Return [X, Y] of the center of cell containing provided text 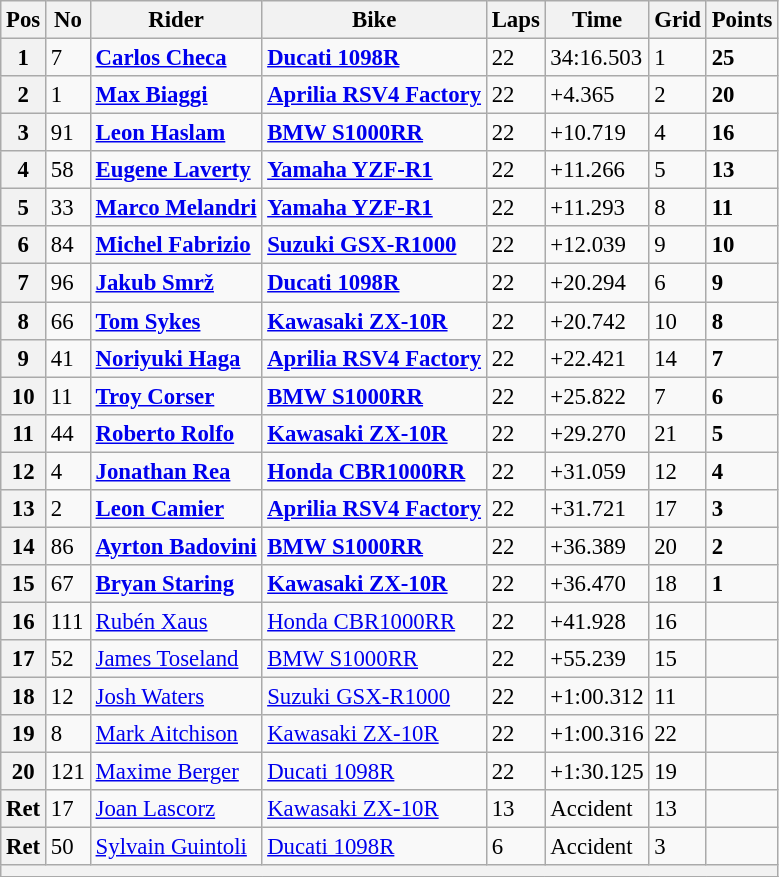
Noriyuki Haga [176, 358]
James Toseland [176, 659]
+22.421 [597, 358]
Time [597, 20]
67 [68, 584]
Bike [374, 20]
50 [68, 847]
Laps [516, 20]
25 [742, 58]
+31.059 [597, 471]
Carlos Checa [176, 58]
+55.239 [597, 659]
+41.928 [597, 621]
Bryan Staring [176, 584]
52 [68, 659]
84 [68, 245]
+11.266 [597, 170]
41 [68, 358]
Jonathan Rea [176, 471]
86 [68, 546]
+29.270 [597, 433]
+11.293 [597, 208]
Roberto Rolfo [176, 433]
34:16.503 [597, 58]
21 [678, 433]
Maxime Berger [176, 772]
Marco Melandri [176, 208]
No [68, 20]
33 [68, 208]
58 [68, 170]
Joan Lascorz [176, 809]
Josh Waters [176, 697]
+25.822 [597, 396]
Rubén Xaus [176, 621]
Rider [176, 20]
+1:00.316 [597, 734]
Michel Fabrizio [176, 245]
+36.470 [597, 584]
Tom Sykes [176, 321]
111 [68, 621]
91 [68, 133]
+36.389 [597, 546]
+31.721 [597, 509]
Jakub Smrž [176, 283]
+20.742 [597, 321]
+10.719 [597, 133]
Sylvain Guintoli [176, 847]
Grid [678, 20]
+12.039 [597, 245]
Ayrton Badovini [176, 546]
Max Biaggi [176, 95]
Mark Aitchison [176, 734]
Leon Haslam [176, 133]
Pos [24, 20]
Troy Corser [176, 396]
+4.365 [597, 95]
Points [742, 20]
Leon Camier [176, 509]
+1:30.125 [597, 772]
44 [68, 433]
+1:00.312 [597, 697]
Eugene Laverty [176, 170]
96 [68, 283]
+20.294 [597, 283]
121 [68, 772]
66 [68, 321]
